Extract the [X, Y] coordinate from the center of the cell holding the provided text.  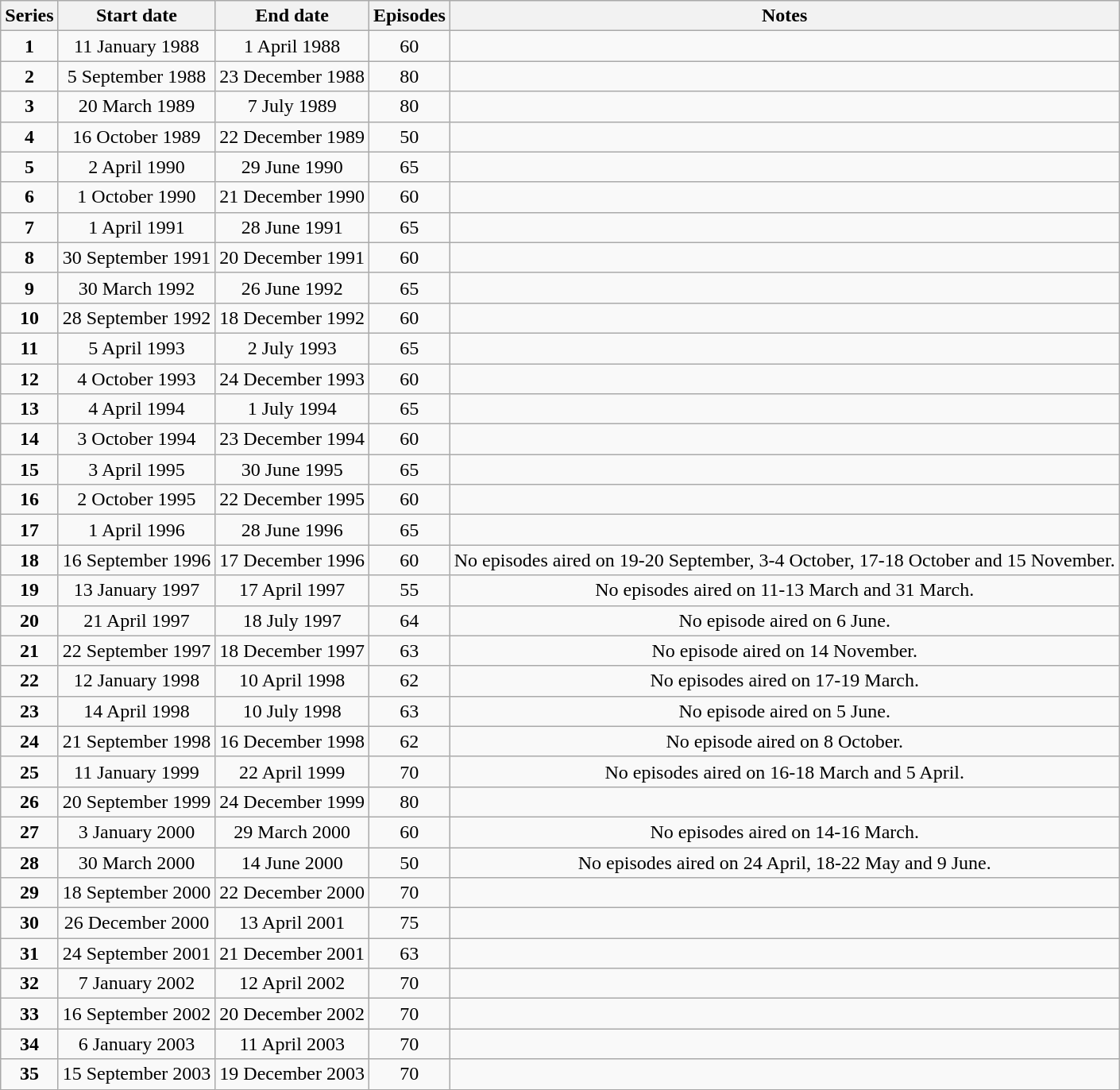
23 [29, 711]
20 March 1989 [137, 106]
13 January 1997 [137, 590]
Start date [137, 16]
1 April 1996 [137, 530]
4 October 1993 [137, 379]
16 September 1996 [137, 560]
28 [29, 862]
24 December 1999 [292, 802]
20 December 2002 [292, 1014]
22 December 1989 [292, 137]
55 [409, 590]
20 [29, 620]
23 December 1988 [292, 76]
No episodes aired on 17-19 March. [785, 681]
28 June 1996 [292, 530]
18 December 1992 [292, 318]
No episode aired on 5 June. [785, 711]
12 [29, 379]
30 September 1991 [137, 257]
32 [29, 984]
No episode aired on 6 June. [785, 620]
3 [29, 106]
10 July 1998 [292, 711]
24 [29, 741]
14 June 2000 [292, 862]
No episode aired on 8 October. [785, 741]
9 [29, 288]
20 September 1999 [137, 802]
1 [29, 46]
4 [29, 137]
End date [292, 16]
15 September 2003 [137, 1074]
5 September 1988 [137, 76]
16 October 1989 [137, 137]
18 December 1997 [292, 651]
11 April 2003 [292, 1044]
22 [29, 681]
19 [29, 590]
3 April 1995 [137, 470]
29 June 1990 [292, 167]
8 [29, 257]
13 [29, 409]
5 April 1993 [137, 348]
14 [29, 439]
1 April 1988 [292, 46]
22 December 2000 [292, 893]
21 September 1998 [137, 741]
23 December 1994 [292, 439]
2 October 1995 [137, 500]
18 July 1997 [292, 620]
25 [29, 771]
7 January 2002 [137, 984]
10 April 1998 [292, 681]
35 [29, 1074]
1 July 1994 [292, 409]
Episodes [409, 16]
26 December 2000 [137, 923]
28 September 1992 [137, 318]
2 July 1993 [292, 348]
Series [29, 16]
31 [29, 953]
7 July 1989 [292, 106]
26 June 1992 [292, 288]
16 September 2002 [137, 1014]
No episode aired on 14 November. [785, 651]
12 January 1998 [137, 681]
No episodes aired on 16-18 March and 5 April. [785, 771]
21 December 2001 [292, 953]
20 December 1991 [292, 257]
14 April 1998 [137, 711]
75 [409, 923]
22 September 1997 [137, 651]
1 October 1990 [137, 197]
29 [29, 893]
13 April 2001 [292, 923]
6 January 2003 [137, 1044]
10 [29, 318]
33 [29, 1014]
30 March 1992 [137, 288]
17 [29, 530]
28 June 1991 [292, 227]
2 [29, 76]
64 [409, 620]
24 September 2001 [137, 953]
18 [29, 560]
Notes [785, 16]
27 [29, 832]
3 January 2000 [137, 832]
No episodes aired on 14-16 March. [785, 832]
22 December 1995 [292, 500]
34 [29, 1044]
21 December 1990 [292, 197]
30 June 1995 [292, 470]
4 April 1994 [137, 409]
18 September 2000 [137, 893]
15 [29, 470]
5 [29, 167]
No episodes aired on 24 April, 18-22 May and 9 June. [785, 862]
7 [29, 227]
16 [29, 500]
2 April 1990 [137, 167]
17 April 1997 [292, 590]
11 January 1999 [137, 771]
3 October 1994 [137, 439]
No episodes aired on 11-13 March and 31 March. [785, 590]
30 [29, 923]
No episodes aired on 19-20 September, 3-4 October, 17-18 October and 15 November. [785, 560]
22 April 1999 [292, 771]
17 December 1996 [292, 560]
19 December 2003 [292, 1074]
26 [29, 802]
30 March 2000 [137, 862]
12 April 2002 [292, 984]
21 April 1997 [137, 620]
24 December 1993 [292, 379]
16 December 1998 [292, 741]
29 March 2000 [292, 832]
21 [29, 651]
1 April 1991 [137, 227]
11 January 1988 [137, 46]
11 [29, 348]
6 [29, 197]
